Output the [X, Y] coordinate of the center of the cell containing the given text.  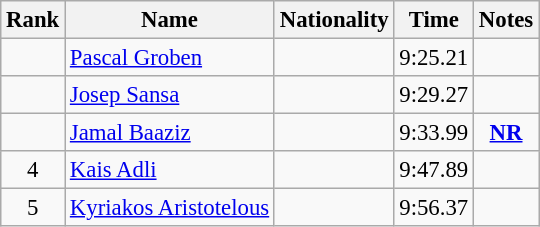
Notes [506, 20]
9:56.37 [434, 208]
Time [434, 20]
Josep Sansa [170, 95]
9:29.27 [434, 95]
9:25.21 [434, 58]
5 [33, 208]
Nationality [334, 20]
NR [506, 133]
Kyriakos Aristotelous [170, 208]
Rank [33, 20]
Name [170, 20]
Pascal Groben [170, 58]
9:33.99 [434, 133]
9:47.89 [434, 170]
Jamal Baaziz [170, 133]
4 [33, 170]
Kais Adli [170, 170]
